Scan for the cell matching the given text and deliver its [x, y] coordinate at center. 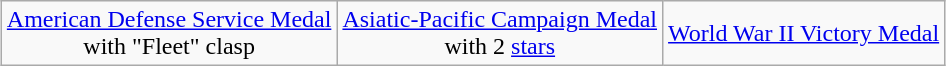
Asiatic-Pacific Campaign Medalwith 2 stars [500, 34]
World War II Victory Medal [804, 34]
American Defense Service Medalwith "Fleet" clasp [169, 34]
